From the cell containing the given text, extract its center point as [x, y] coordinate. 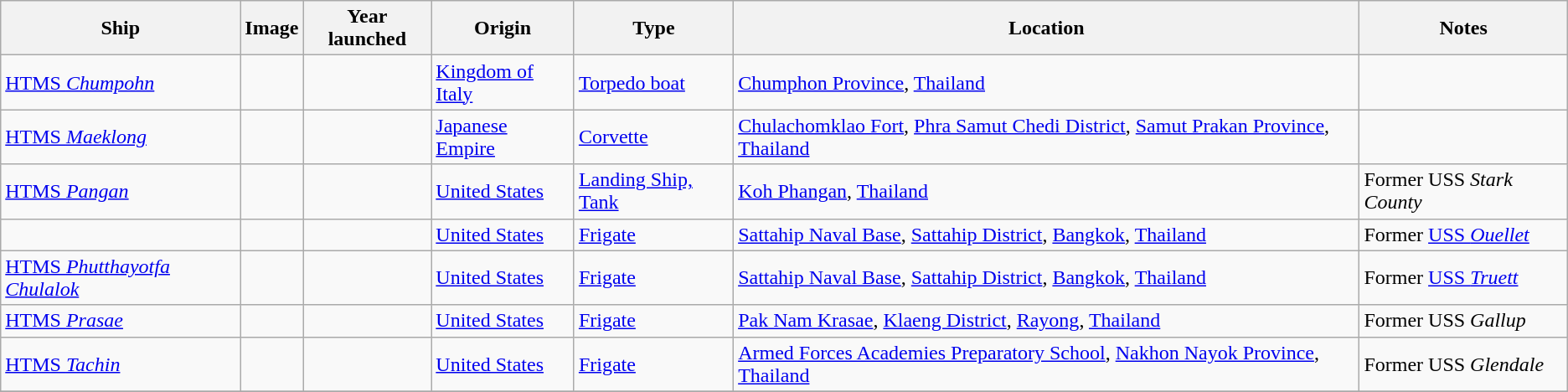
Origin [503, 28]
Pak Nam Krasae, Klaeng District, Rayong, Thailand [1047, 321]
HTMS Pangan [121, 191]
HTMS Chumpohn [121, 82]
Former USS Gallup [1463, 321]
HTMS Maeklong [121, 137]
HTMS Prasae [121, 321]
HTMS Tachin [121, 364]
Former USS Ouellet [1463, 235]
Type [653, 28]
Location [1047, 28]
Image [271, 28]
Armed Forces Academies Preparatory School, Nakhon Nayok Province, Thailand [1047, 364]
Former USS Glendale [1463, 364]
Ship [121, 28]
Landing Ship, Tank [653, 191]
Chulachomklao Fort, Phra Samut Chedi District, Samut Prakan Province, Thailand [1047, 137]
Torpedo boat [653, 82]
Former USS Truett [1463, 278]
Kingdom of Italy [503, 82]
Year launched [367, 28]
Former USS Stark County [1463, 191]
Notes [1463, 28]
Koh Phangan, Thailand [1047, 191]
Chumphon Province, Thailand [1047, 82]
HTMS Phutthayotfa Chulalok [121, 278]
Japanese Empire [503, 137]
Corvette [653, 137]
